Find where the given text appears and provide that cell's center as (x, y) coordinate. 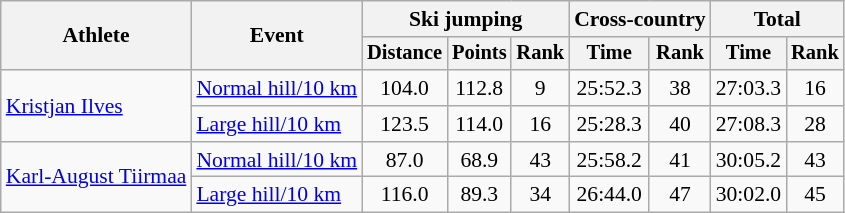
Distance (404, 54)
123.5 (404, 124)
27:03.3 (748, 88)
25:52.3 (609, 88)
87.0 (404, 160)
Kristjan Ilves (96, 106)
27:08.3 (748, 124)
30:05.2 (748, 160)
25:58.2 (609, 160)
Ski jumping (466, 19)
114.0 (479, 124)
Athlete (96, 36)
34 (540, 195)
104.0 (404, 88)
30:02.0 (748, 195)
25:28.3 (609, 124)
Cross-country (640, 19)
28 (815, 124)
Total (778, 19)
Event (276, 36)
41 (680, 160)
38 (680, 88)
68.9 (479, 160)
116.0 (404, 195)
40 (680, 124)
112.8 (479, 88)
89.3 (479, 195)
47 (680, 195)
Points (479, 54)
26:44.0 (609, 195)
45 (815, 195)
Karl-August Tiirmaa (96, 178)
9 (540, 88)
